Detect which cell encompasses the target text, then output its [x, y] center coordinate. 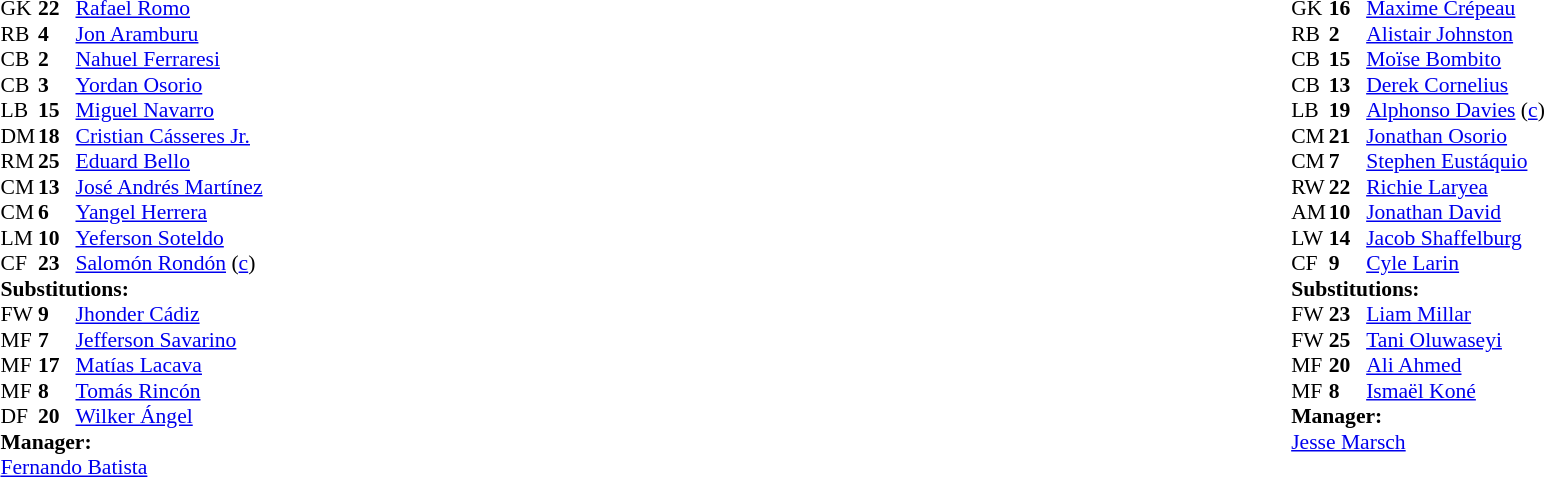
AM [1310, 213]
LW [1310, 238]
RM [19, 161]
3 [57, 85]
LM [19, 238]
19 [1348, 111]
Tomás Rincón [170, 391]
Eduard Bello [170, 161]
21 [1348, 136]
Yeferson Soteldo [170, 238]
Nahuel Ferraresi [170, 59]
Jon Aramburu [170, 34]
Jefferson Savarino [170, 340]
Cristian Cásseres Jr. [170, 136]
DM [19, 136]
Miguel Navarro [170, 111]
22 [1348, 187]
17 [57, 365]
Yordan Osorio [170, 85]
DF [19, 417]
4 [57, 34]
Yangel Herrera [170, 213]
6 [57, 213]
18 [57, 136]
Matías Lacava [170, 365]
Substitutions: [131, 289]
José Andrés Martínez [170, 187]
14 [1348, 238]
RW [1310, 187]
Manager: [131, 442]
Wilker Ángel [170, 417]
Salomón Rondón (c) [170, 263]
Jhonder Cádiz [170, 315]
